Search for the cell housing the specified text and yield its [x, y] center coordinate. 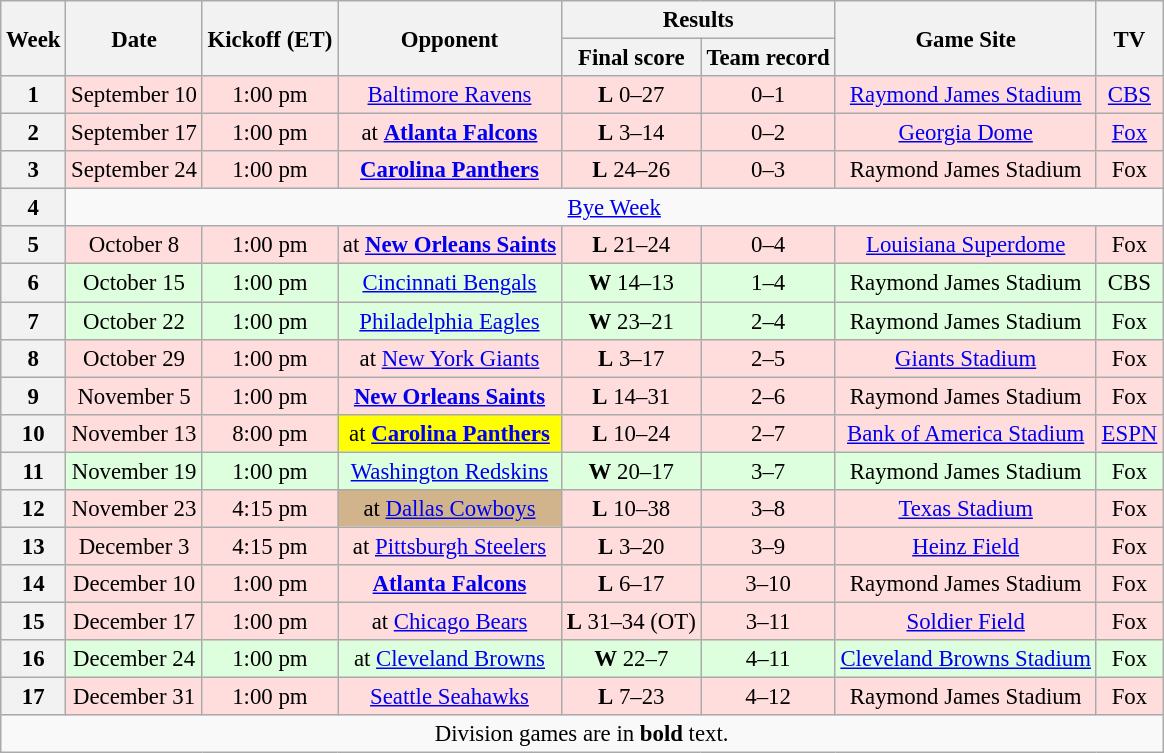
W 14–13 [631, 283]
at Dallas Cowboys [450, 509]
Cincinnati Bengals [450, 283]
W 22–7 [631, 659]
Bye Week [614, 208]
Giants Stadium [966, 358]
4 [34, 208]
L 3–20 [631, 546]
December 10 [134, 584]
at Pittsburgh Steelers [450, 546]
November 19 [134, 471]
3–8 [768, 509]
September 24 [134, 170]
December 24 [134, 659]
at New York Giants [450, 358]
3–9 [768, 546]
1–4 [768, 283]
W 23–21 [631, 321]
Final score [631, 58]
16 [34, 659]
1 [34, 95]
Philadelphia Eagles [450, 321]
Carolina Panthers [450, 170]
15 [34, 621]
3–10 [768, 584]
Seattle Seahawks [450, 697]
December 17 [134, 621]
at Chicago Bears [450, 621]
New Orleans Saints [450, 396]
4–11 [768, 659]
2–4 [768, 321]
Baltimore Ravens [450, 95]
3–11 [768, 621]
11 [34, 471]
at New Orleans Saints [450, 245]
2–6 [768, 396]
3 [34, 170]
14 [34, 584]
L 3–14 [631, 133]
2 [34, 133]
at Cleveland Browns [450, 659]
at Carolina Panthers [450, 433]
L 31–34 (OT) [631, 621]
Georgia Dome [966, 133]
September 10 [134, 95]
0–1 [768, 95]
4–12 [768, 697]
L 10–38 [631, 509]
8 [34, 358]
13 [34, 546]
Louisiana Superdome [966, 245]
2–7 [768, 433]
0–4 [768, 245]
9 [34, 396]
0–2 [768, 133]
8:00 pm [270, 433]
L 6–17 [631, 584]
Texas Stadium [966, 509]
October 22 [134, 321]
October 8 [134, 245]
Atlanta Falcons [450, 584]
Washington Redskins [450, 471]
Bank of America Stadium [966, 433]
October 15 [134, 283]
L 21–24 [631, 245]
6 [34, 283]
W 20–17 [631, 471]
Game Site [966, 38]
L 14–31 [631, 396]
10 [34, 433]
Soldier Field [966, 621]
L 0–27 [631, 95]
L 7–23 [631, 697]
2–5 [768, 358]
December 3 [134, 546]
November 23 [134, 509]
Division games are in bold text. [582, 734]
November 13 [134, 433]
Date [134, 38]
Cleveland Browns Stadium [966, 659]
7 [34, 321]
17 [34, 697]
0–3 [768, 170]
September 17 [134, 133]
October 29 [134, 358]
Opponent [450, 38]
Results [698, 20]
at Atlanta Falcons [450, 133]
12 [34, 509]
November 5 [134, 396]
Heinz Field [966, 546]
5 [34, 245]
ESPN [1129, 433]
L 3–17 [631, 358]
TV [1129, 38]
3–7 [768, 471]
L 10–24 [631, 433]
Kickoff (ET) [270, 38]
L 24–26 [631, 170]
Team record [768, 58]
December 31 [134, 697]
Week [34, 38]
